Detect which cell encompasses the target text, then output its [X, Y] center coordinate. 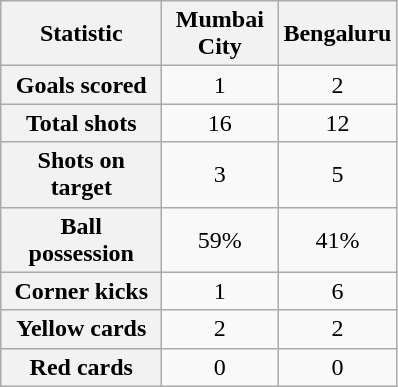
59% [220, 240]
5 [338, 174]
Shots on target [82, 174]
Yellow cards [82, 329]
41% [338, 240]
Bengaluru [338, 34]
Mumbai City [220, 34]
Total shots [82, 123]
16 [220, 123]
Red cards [82, 367]
3 [220, 174]
12 [338, 123]
6 [338, 291]
Corner kicks [82, 291]
Goals scored [82, 85]
Ball possession [82, 240]
Statistic [82, 34]
